Detect which cell encompasses the target text, then output its (x, y) center coordinate. 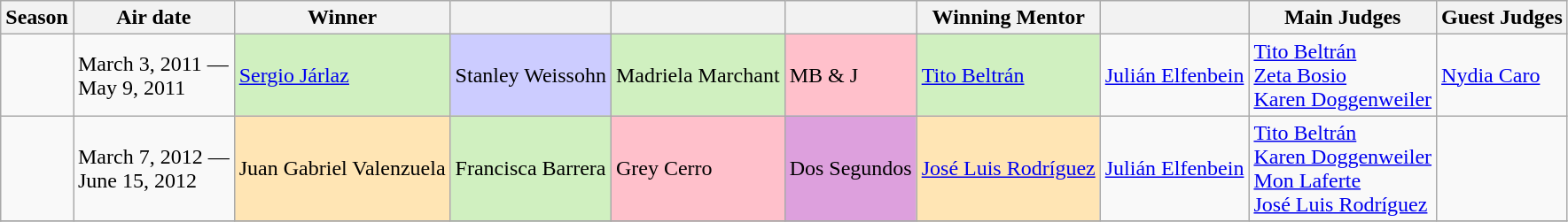
Tito BeltránZeta BosioKaren Doggenweiler (1343, 75)
Guest Judges (1502, 18)
Juan Gabriel Valenzuela (342, 168)
March 7, 2012 — June 15, 2012 (153, 168)
Dos Segundos (851, 168)
Madriela Marchant (698, 75)
Winning Mentor (1009, 18)
Winner (342, 18)
José Luis Rodríguez (1009, 168)
Tito Beltrán Karen Doggenweiler Mon Laferte José Luis Rodríguez (1343, 168)
March 3, 2011 — May 9, 2011 (153, 75)
Grey Cerro (698, 168)
Nydia Caro (1502, 75)
Sergio Járlaz (342, 75)
MB & J (851, 75)
Season (37, 18)
Stanley Weissohn (530, 75)
Tito Beltrán (1009, 75)
Main Judges (1343, 18)
Francisca Barrera (530, 168)
Air date (153, 18)
